Output the (X, Y) coordinate of the center of the cell containing the given text.  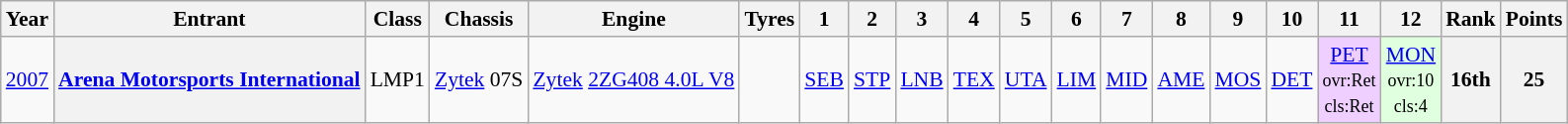
Chassis (478, 19)
STP (871, 79)
Class (397, 19)
Rank (1470, 19)
LMP1 (397, 79)
SEB (824, 79)
Entrant (209, 19)
2 (871, 19)
LNB (921, 79)
16th (1470, 79)
PETovr:Retcls:Ret (1350, 79)
10 (1291, 19)
TEX (974, 79)
LIM (1077, 79)
11 (1350, 19)
3 (921, 19)
AME (1181, 79)
2007 (28, 79)
Engine (633, 19)
12 (1411, 19)
MONovr:10cls:4 (1411, 79)
9 (1237, 19)
Arena Motorsports International (209, 79)
25 (1534, 79)
Year (28, 19)
1 (824, 19)
UTA (1026, 79)
DET (1291, 79)
MID (1126, 79)
MOS (1237, 79)
Zytek 07S (478, 79)
4 (974, 19)
8 (1181, 19)
6 (1077, 19)
5 (1026, 19)
7 (1126, 19)
Zytek 2ZG408 4.0L V8 (633, 79)
Points (1534, 19)
Tyres (769, 19)
